Find where the given text appears and provide that cell's center as (x, y) coordinate. 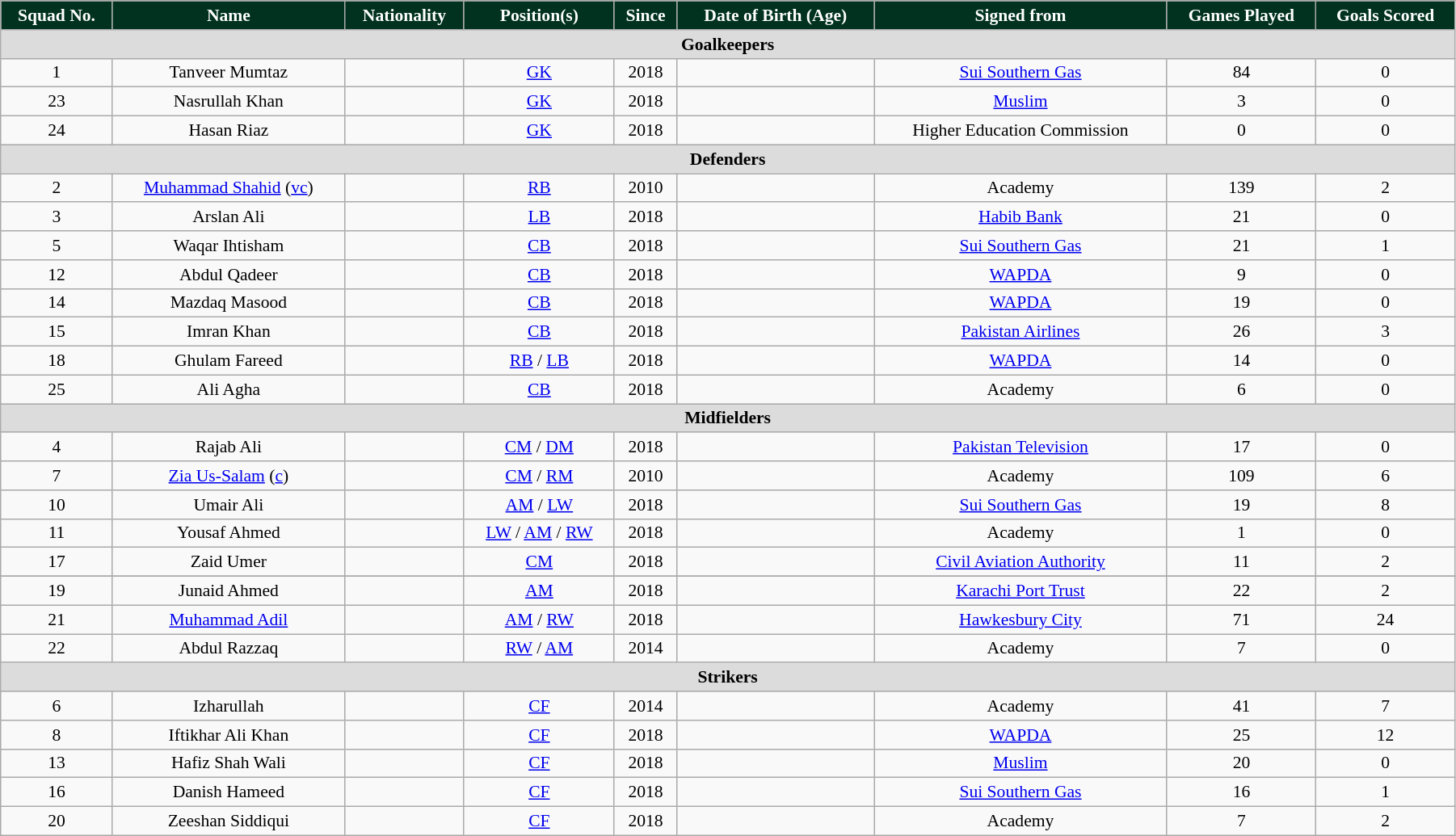
84 (1241, 73)
RW / AM (539, 649)
Squad No. (57, 15)
Defenders (728, 159)
Goalkeepers (728, 44)
Umair Ali (228, 505)
CM / RM (539, 476)
Izharullah (228, 706)
LB (539, 217)
Pakistan Airlines (1020, 332)
10 (57, 505)
Nasrullah Khan (228, 102)
Goals Scored (1386, 15)
26 (1241, 332)
Position(s) (539, 15)
Zaid Umer (228, 562)
Midfielders (728, 418)
Hasan Riaz (228, 131)
Abdul Razzaq (228, 649)
AM / RW (539, 620)
Nationality (404, 15)
Yousaf Ahmed (228, 533)
Zeeshan Siddiqui (228, 821)
Iftikhar Ali Khan (228, 735)
Arslan Ali (228, 217)
Higher Education Commission (1020, 131)
Junaid Ahmed (228, 591)
5 (57, 246)
23 (57, 102)
Muhammad Shahid (vc) (228, 188)
Civil Aviation Authority (1020, 562)
CM (539, 562)
9 (1241, 275)
41 (1241, 706)
RB / LB (539, 361)
Zia Us-Salam (c) (228, 476)
Ghulam Fareed (228, 361)
Name (228, 15)
Games Played (1241, 15)
RB (539, 188)
Signed from (1020, 15)
Imran Khan (228, 332)
Pakistan Television (1020, 447)
Hafiz Shah Wali (228, 763)
Date of Birth (Age) (776, 15)
Rajab Ali (228, 447)
139 (1241, 188)
Mazdaq Masood (228, 303)
Strikers (728, 678)
18 (57, 361)
Danish Hameed (228, 792)
Habib Bank (1020, 217)
15 (57, 332)
AM (539, 591)
Ali Agha (228, 389)
Since (645, 15)
CM / DM (539, 447)
Muhammad Adil (228, 620)
71 (1241, 620)
Tanveer Mumtaz (228, 73)
4 (57, 447)
LW / AM / RW (539, 533)
Waqar Ihtisham (228, 246)
AM / LW (539, 505)
Karachi Port Trust (1020, 591)
13 (57, 763)
Abdul Qadeer (228, 275)
Hawkesbury City (1020, 620)
109 (1241, 476)
